Detect which cell encompasses the target text, then output its [x, y] center coordinate. 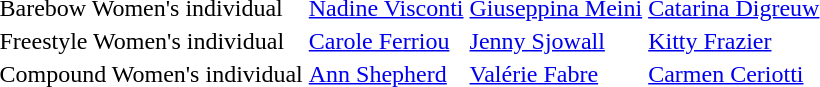
Carole Ferriou [386, 41]
Jenny Sjowall [556, 41]
